Extract the [X, Y] coordinate from the center of the cell holding the provided text.  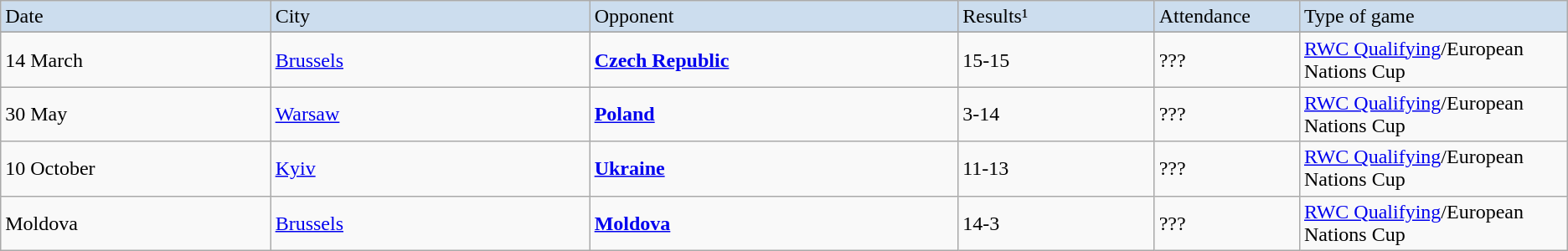
Ukraine [774, 169]
3-14 [1056, 114]
14-3 [1056, 223]
Poland [774, 114]
10 October [136, 169]
Kyiv [431, 169]
Type of game [1433, 17]
Results¹ [1056, 17]
Opponent [774, 17]
30 May [136, 114]
14 March [136, 60]
Warsaw [431, 114]
15-15 [1056, 60]
11-13 [1056, 169]
Attendance [1226, 17]
Date [136, 17]
City [431, 17]
Czech Republic [774, 60]
